Capture the cell that displays the provided text and extract its (x, y) central coordinate. 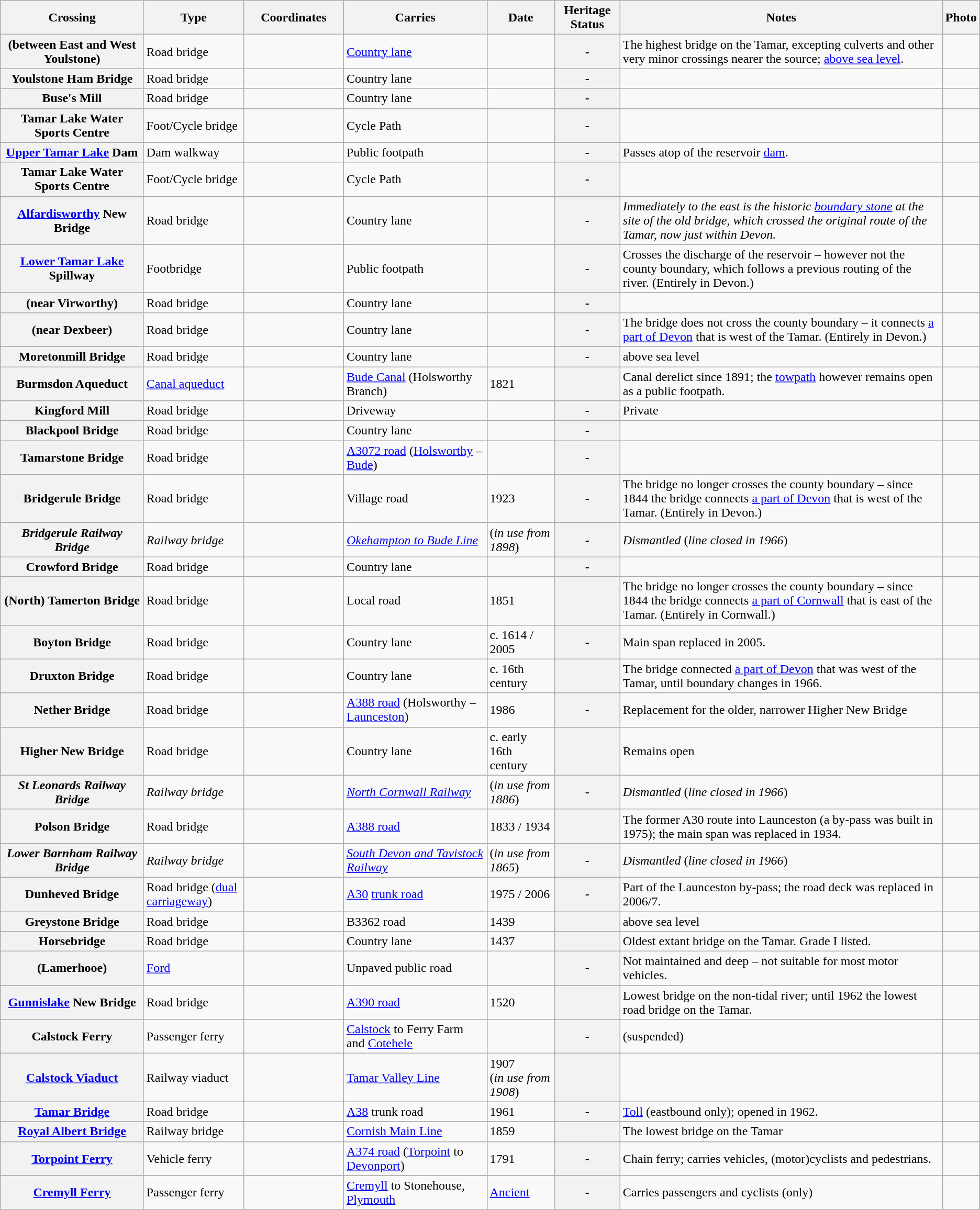
Alfardisworthy New Bridge (72, 220)
Calstock Ferry (72, 1036)
Burmsdon Aqueduct (72, 383)
Cremyll Ferry (72, 1192)
(Lamerhooe) (72, 968)
1907(in use from 1908) (520, 1078)
c. 16th century (520, 676)
Druxton Bridge (72, 676)
A388 road (Holsworthy – Launceston) (415, 710)
c. 1614 / 2005 (520, 642)
Oldest extant bridge on the Tamar. Grade I listed. (781, 942)
North Cornwall Railway (415, 792)
The bridge no longer crosses the county boundary – since 1844 the bridge connects a part of Devon that is west of the Tamar. (Entirely in Devon.) (781, 499)
Crowford Bridge (72, 567)
Village road (415, 499)
Notes (781, 18)
Calstock Viaduct (72, 1078)
Lowest bridge on the non-tidal river; until 1962 the lowest road bridge on the Tamar. (781, 1003)
Buse's Mill (72, 98)
Blackpool Bridge (72, 431)
Not maintained and deep – not suitable for most motor vehicles. (781, 968)
Part of the Launceston by-pass; the road deck was replaced in 2006/7. (781, 894)
Type (194, 18)
A388 road (415, 826)
Nether Bridge (72, 710)
Chain ferry; carries vehicles, (motor)cyclists and pedestrians. (781, 1159)
(in use from 1886) (520, 792)
The bridge does not cross the county boundary – it connects a part of Devon that is west of the Tamar. (Entirely in Devon.) (781, 330)
Local road (415, 601)
Calstock to Ferry Farm and Cotehele (415, 1036)
1851 (520, 601)
A3072 road (Holsworthy – Bude) (415, 457)
1986 (520, 710)
A390 road (415, 1003)
Crosses the discharge of the reservoir – however not the county boundary, which follows a previous routing of the river. (Entirely in Devon.) (781, 268)
Footbridge (194, 268)
Remains open (781, 751)
Ford (194, 968)
1859 (520, 1131)
Horsebridge (72, 942)
Photo (961, 18)
Gunnislake New Bridge (72, 1003)
Replacement for the older, narrower Higher New Bridge (781, 710)
Date (520, 18)
Boyton Bridge (72, 642)
Dunheved Bridge (72, 894)
The former A30 route into Launceston (a by-pass was built in 1975); the main span was replaced in 1934. (781, 826)
Upper Tamar Lake Dam (72, 152)
Higher New Bridge (72, 751)
The lowest bridge on the Tamar (781, 1131)
1437 (520, 942)
(near Virworthy) (72, 302)
Railway viaduct (194, 1078)
Vehicle ferry (194, 1159)
Dam walkway (194, 152)
(near Dexbeer) (72, 330)
Cremyll to Stonehouse, Plymouth (415, 1192)
1961 (520, 1112)
Passes atop of the reservoir dam. (781, 152)
Lower Tamar Lake Spillway (72, 268)
Coordinates (293, 18)
A30 trunk road (415, 894)
Bridgerule Bridge (72, 499)
Tamar Valley Line (415, 1078)
1821 (520, 383)
Youlstone Ham Bridge (72, 79)
(North) Tamerton Bridge (72, 601)
(between East and West Youlstone) (72, 51)
The highest bridge on the Tamar, excepting culverts and other very minor crossings nearer the source; above sea level. (781, 51)
South Devon and Tavistock Railway (415, 860)
A374 road (Torpoint to Devonport) (415, 1159)
Lower Barnham Railway Bridge (72, 860)
Crossing (72, 18)
Torpoint Ferry (72, 1159)
Bude Canal (Holsworthy Branch) (415, 383)
Ancient (520, 1192)
Canal derelict since 1891; the towpath however remains open as a public footpath. (781, 383)
Driveway (415, 411)
c. early 16th century (520, 751)
Royal Albert Bridge (72, 1131)
Tamar Bridge (72, 1112)
1975 / 2006 (520, 894)
Unpaved public road (415, 968)
Carries (415, 18)
1833 / 1934 (520, 826)
Moretonmill Bridge (72, 356)
Private (781, 411)
Heritage Status (587, 18)
Greystone Bridge (72, 922)
Carries passengers and cyclists (only) (781, 1192)
Okehampton to Bude Line (415, 540)
1439 (520, 922)
Bridgerule Railway Bridge (72, 540)
The bridge connected a part of Devon that was west of the Tamar, until boundary changes in 1966. (781, 676)
St Leonards Railway Bridge (72, 792)
Road bridge (dual carriageway) (194, 894)
A38 trunk road (415, 1112)
Polson Bridge (72, 826)
Cornish Main Line (415, 1131)
Tamarstone Bridge (72, 457)
(in use from 1865) (520, 860)
(suspended) (781, 1036)
(in use from 1898) (520, 540)
1923 (520, 499)
1520 (520, 1003)
B3362 road (415, 922)
1791 (520, 1159)
Canal aqueduct (194, 383)
Toll (eastbound only); opened in 1962. (781, 1112)
Kingford Mill (72, 411)
Main span replaced in 2005. (781, 642)
